Capture the cell that displays the provided text and extract its (x, y) central coordinate. 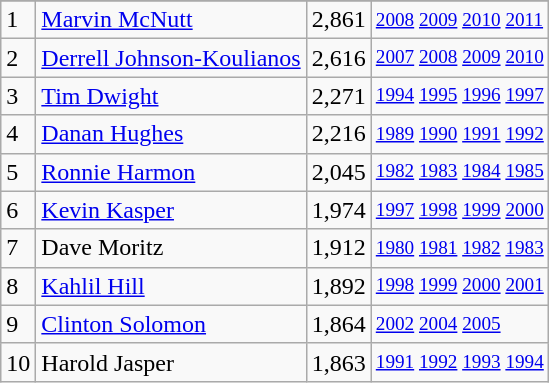
Dave Moritz (171, 248)
1982 1983 1984 1985 (460, 172)
8 (18, 286)
1994 1995 1996 1997 (460, 96)
1980 1981 1982 1983 (460, 248)
2002 2004 2005 (460, 324)
1998 1999 2000 2001 (460, 286)
Ronnie Harmon (171, 172)
1989 1990 1991 1992 (460, 134)
6 (18, 210)
4 (18, 134)
Clinton Solomon (171, 324)
1997 1998 1999 2000 (460, 210)
2007 2008 2009 2010 (460, 58)
Danan Hughes (171, 134)
2,861 (338, 20)
3 (18, 96)
Marvin McNutt (171, 20)
Kahlil Hill (171, 286)
1,863 (338, 362)
1,912 (338, 248)
1 (18, 20)
2,045 (338, 172)
1,892 (338, 286)
Kevin Kasper (171, 210)
5 (18, 172)
1,974 (338, 210)
10 (18, 362)
2 (18, 58)
1991 1992 1993 1994 (460, 362)
9 (18, 324)
2008 2009 2010 2011 (460, 20)
1,864 (338, 324)
7 (18, 248)
2,271 (338, 96)
Tim Dwight (171, 96)
2,616 (338, 58)
Harold Jasper (171, 362)
Derrell Johnson-Koulianos (171, 58)
2,216 (338, 134)
